Find where the given text appears and provide that cell's center as (X, Y) coordinate. 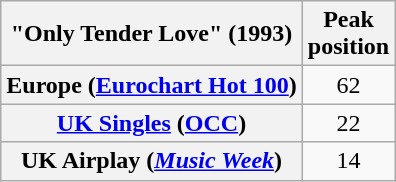
"Only Tender Love" (1993) (152, 34)
Europe (Eurochart Hot 100) (152, 85)
14 (348, 161)
Peakposition (348, 34)
UK Singles (OCC) (152, 123)
22 (348, 123)
62 (348, 85)
UK Airplay (Music Week) (152, 161)
